Scan for the cell matching the given text and deliver its (x, y) coordinate at center. 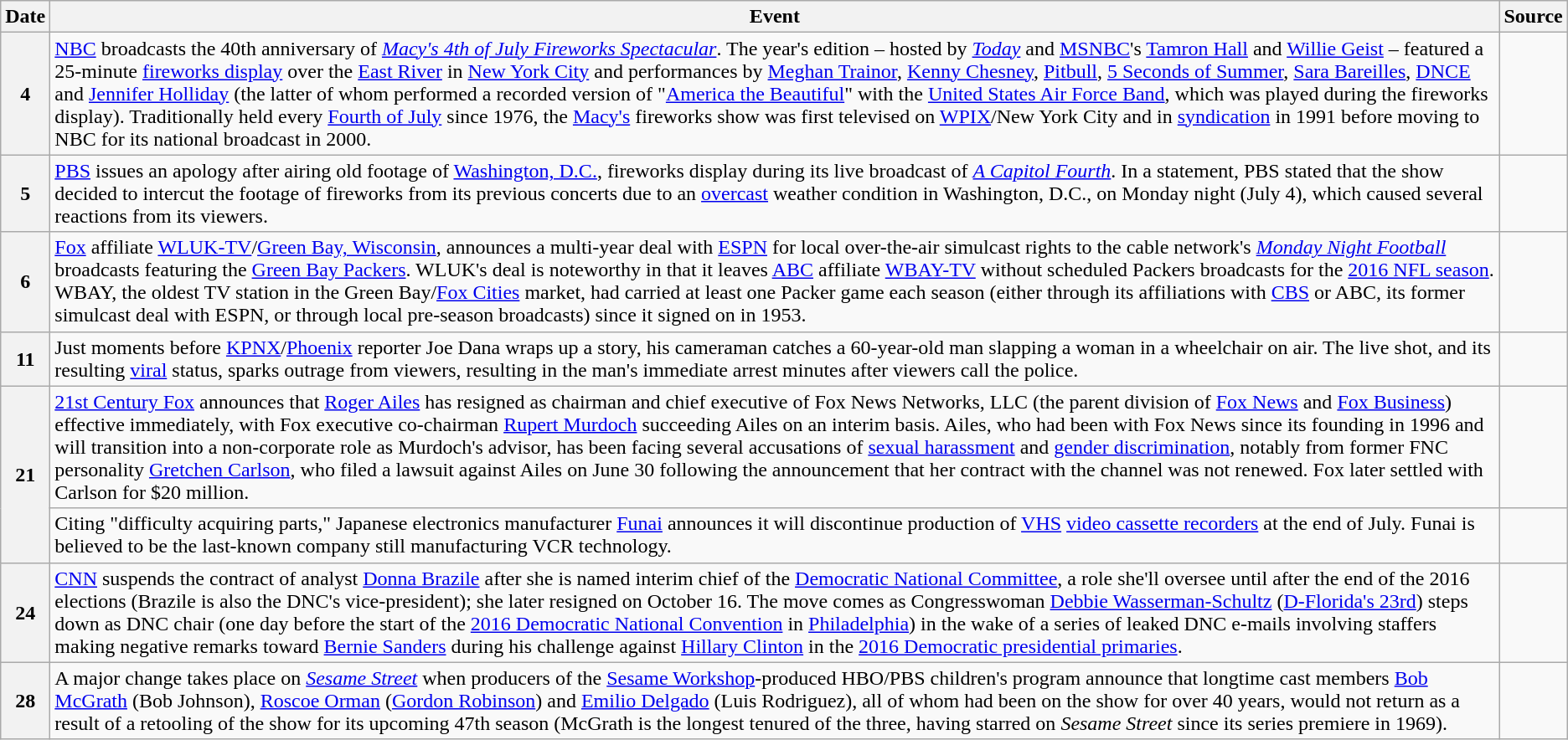
6 (25, 281)
5 (25, 193)
Source (1533, 17)
24 (25, 613)
Date (25, 17)
28 (25, 701)
21 (25, 474)
4 (25, 94)
Event (775, 17)
11 (25, 358)
